Output the (X, Y) coordinate of the center of the cell containing the given text.  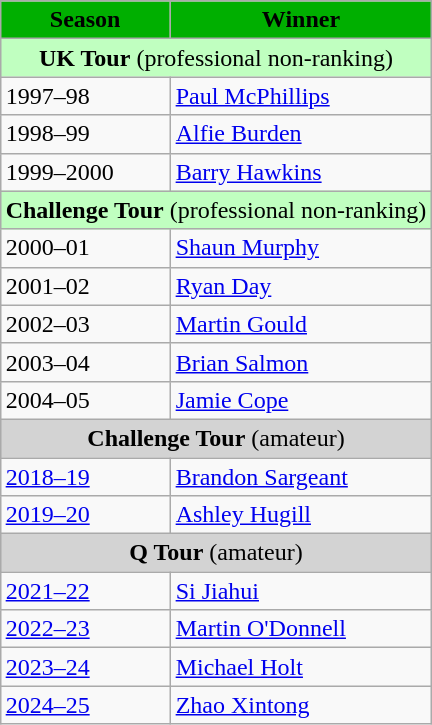
2000–01 (85, 248)
2019–20 (85, 515)
2004–05 (85, 400)
1997–98 (85, 96)
Ryan Day (301, 286)
Paul McPhillips (301, 96)
2023–24 (85, 667)
Michael Holt (301, 667)
Challenge Tour (amateur) (216, 438)
2001–02 (85, 286)
2003–04 (85, 362)
Ashley Hugill (301, 515)
Alfie Burden (301, 134)
2018–19 (85, 477)
1999–2000 (85, 172)
Brian Salmon (301, 362)
Q Tour (amateur) (216, 553)
Winner (301, 20)
Challenge Tour (professional non-ranking) (216, 210)
2002–03 (85, 324)
Jamie Cope (301, 400)
Si Jiahui (301, 591)
Shaun Murphy (301, 248)
Season (85, 20)
2022–23 (85, 629)
Martin Gould (301, 324)
2024–25 (85, 705)
Barry Hawkins (301, 172)
Martin O'Donnell (301, 629)
2021–22 (85, 591)
Zhao Xintong (301, 705)
1998–99 (85, 134)
Brandon Sargeant (301, 477)
UK Tour (professional non-ranking) (216, 58)
